For the text-containing cell, return its midpoint in [x, y] coordinate format. 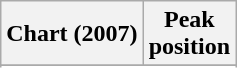
Chart (2007) [72, 34]
Peak position [189, 34]
